Detect which cell encompasses the target text, then output its (X, Y) center coordinate. 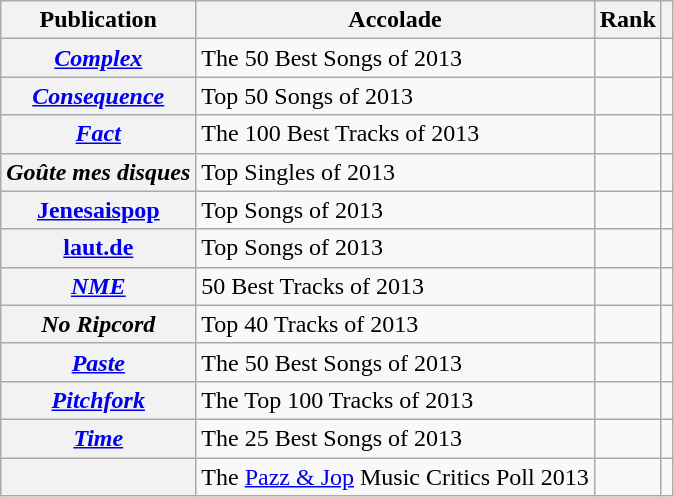
Jenesaispop (98, 210)
The 25 Best Songs of 2013 (395, 438)
Rank (628, 20)
Pitchfork (98, 400)
Fact (98, 134)
Paste (98, 362)
Goûte mes disques (98, 172)
NME (98, 286)
Accolade (395, 20)
The 100 Best Tracks of 2013 (395, 134)
Time (98, 438)
50 Best Tracks of 2013 (395, 286)
Top Singles of 2013 (395, 172)
No Ripcord (98, 324)
Complex (98, 58)
Top 40 Tracks of 2013 (395, 324)
The Pazz & Jop Music Critics Poll 2013 (395, 477)
Consequence (98, 96)
Publication (98, 20)
laut.de (98, 248)
Top 50 Songs of 2013 (395, 96)
The Top 100 Tracks of 2013 (395, 400)
